Scan for the cell matching the given text and deliver its (x, y) coordinate at center. 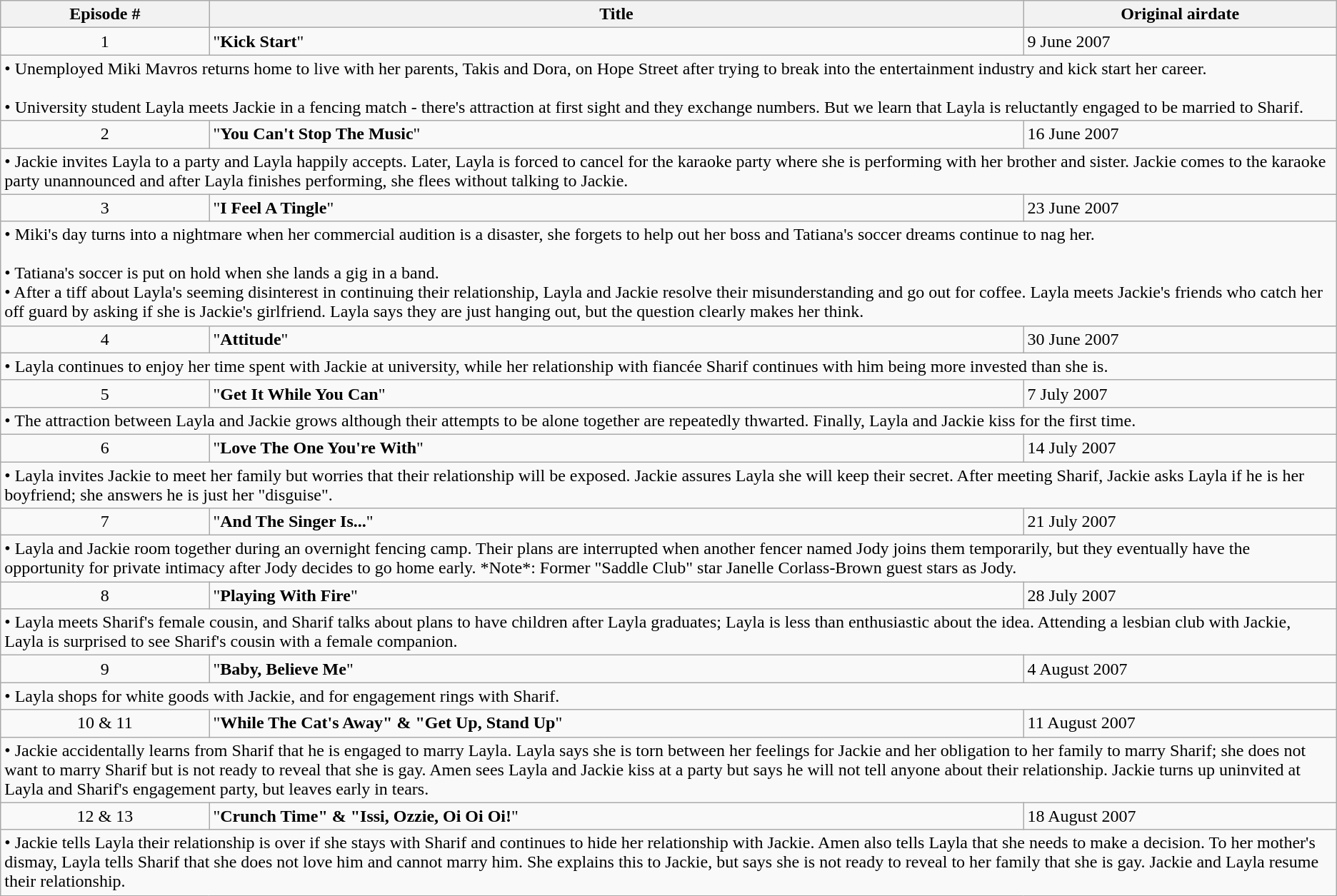
"I Feel A Tingle" (616, 208)
7 (105, 522)
3 (105, 208)
23 June 2007 (1180, 208)
7 July 2007 (1180, 393)
"Crunch Time" & "Issi, Ozzie, Oi Oi Oi!" (616, 816)
2 (105, 134)
"Get It While You Can" (616, 393)
10 & 11 (105, 723)
4 August 2007 (1180, 669)
21 July 2007 (1180, 522)
6 (105, 448)
"While The Cat's Away" & "Get Up, Stand Up" (616, 723)
4 (105, 339)
"You Can't Stop The Music" (616, 134)
16 June 2007 (1180, 134)
9 June 2007 (1180, 41)
"Love The One You're With" (616, 448)
18 August 2007 (1180, 816)
"Attitude" (616, 339)
Episode # (105, 14)
Original airdate (1180, 14)
Title (616, 14)
1 (105, 41)
"Kick Start" (616, 41)
"Playing With Fire" (616, 595)
14 July 2007 (1180, 448)
5 (105, 393)
11 August 2007 (1180, 723)
"Baby, Believe Me" (616, 669)
30 June 2007 (1180, 339)
12 & 13 (105, 816)
"And The Singer Is..." (616, 522)
9 (105, 669)
28 July 2007 (1180, 595)
• Layla shops for white goods with Jackie, and for engagement rings with Sharif. (668, 696)
8 (105, 595)
